Output the (x, y) coordinate of the center of the cell containing the given text.  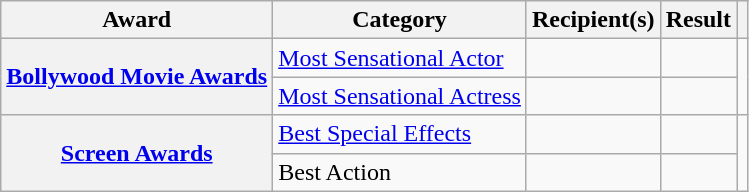
Best Action (400, 172)
Screen Awards (137, 153)
Award (137, 20)
Most Sensational Actor (400, 58)
Result (698, 20)
Bollywood Movie Awards (137, 77)
Category (400, 20)
Recipient(s) (593, 20)
Most Sensational Actress (400, 96)
Best Special Effects (400, 134)
